Identify which cell holds the provided text, then report its [x, y] central coordinate. 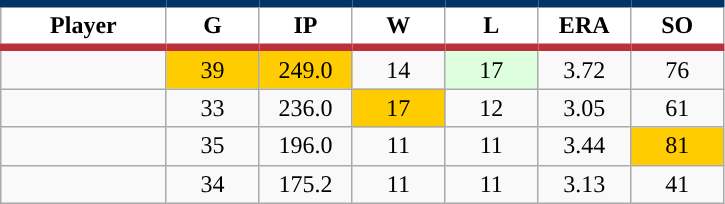
34 [212, 184]
14 [398, 68]
Player [84, 26]
196.0 [306, 146]
39 [212, 68]
175.2 [306, 184]
3.72 [584, 68]
3.05 [584, 108]
3.44 [584, 146]
41 [678, 184]
61 [678, 108]
IP [306, 26]
33 [212, 108]
G [212, 26]
L [492, 26]
35 [212, 146]
ERA [584, 26]
SO [678, 26]
W [398, 26]
249.0 [306, 68]
81 [678, 146]
236.0 [306, 108]
3.13 [584, 184]
12 [492, 108]
76 [678, 68]
